Extract the [x, y] coordinate from the center of the cell holding the provided text.  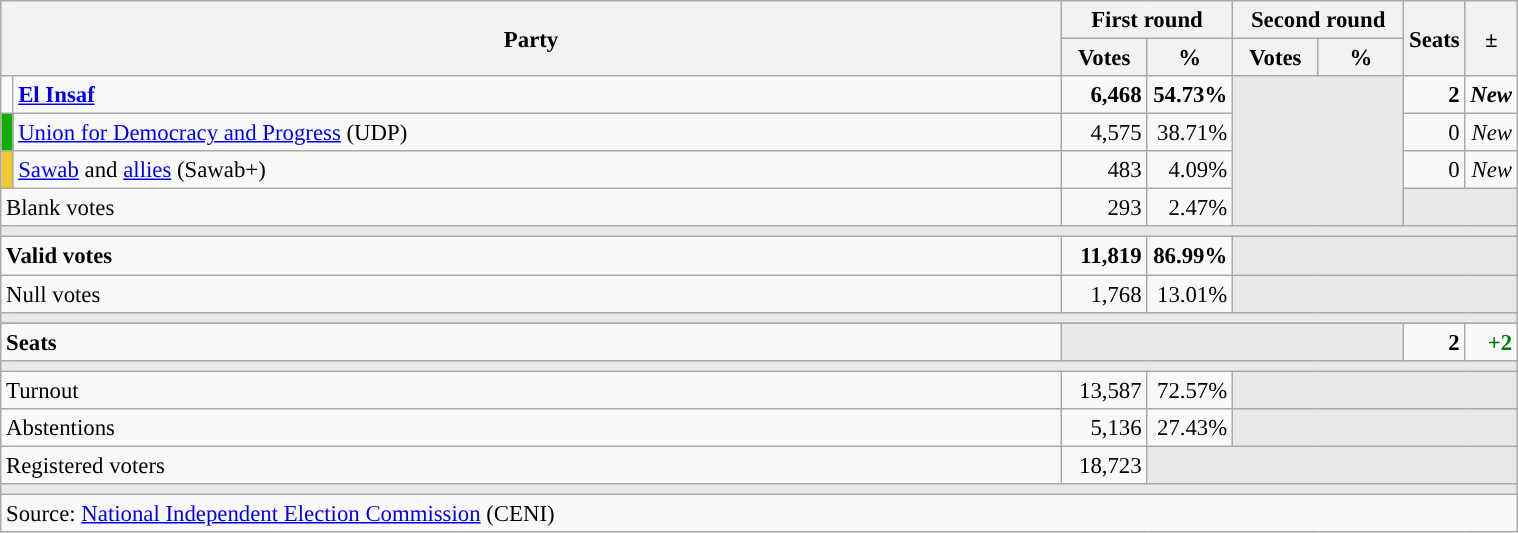
Union for Democracy and Progress (UDP) [537, 133]
483 [1104, 170]
11,819 [1104, 256]
Null votes [532, 294]
Second round [1318, 20]
Sawab and allies (Sawab+) [537, 170]
Valid votes [532, 256]
+2 [1491, 342]
72.57% [1190, 390]
Blank votes [532, 208]
4,575 [1104, 133]
293 [1104, 208]
27.43% [1190, 428]
First round [1146, 20]
86.99% [1190, 256]
13.01% [1190, 294]
Abstentions [532, 428]
Party [532, 38]
± [1491, 38]
2.47% [1190, 208]
Source: National Independent Election Commission (CENI) [760, 513]
6,468 [1104, 95]
13,587 [1104, 390]
El Insaf [537, 95]
54.73% [1190, 95]
5,136 [1104, 428]
4.09% [1190, 170]
1,768 [1104, 294]
38.71% [1190, 133]
18,723 [1104, 465]
Registered voters [532, 465]
Turnout [532, 390]
